Extract the (x, y) coordinate from the center of the cell holding the provided text.  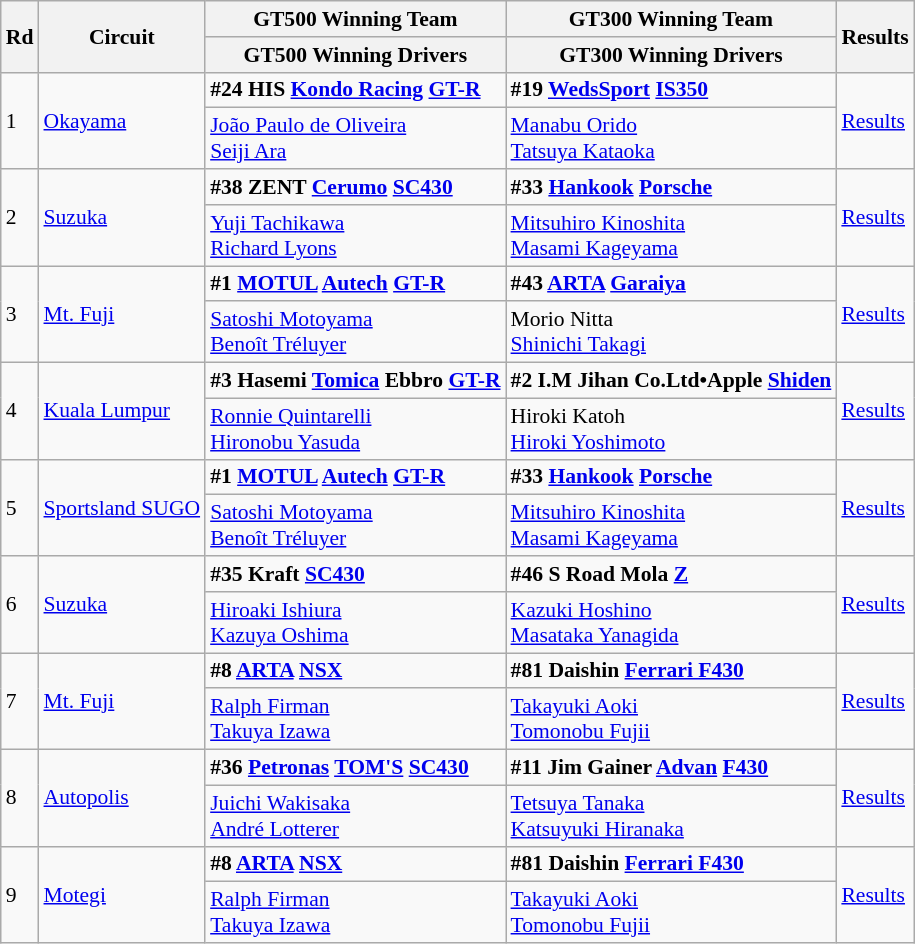
#35 Kraft SC430 (355, 574)
Ronnie Quintarelli Hironobu Yasuda (355, 428)
GT500 Winning Drivers (355, 55)
7 (20, 702)
#43 ARTA Garaiya (672, 284)
#11 Jim Gainer Advan F430 (672, 768)
3 (20, 314)
6 (20, 604)
Sportsland SUGO (122, 508)
#24 HIS Kondo Racing GT-R (355, 90)
#2 I.M Jihan Co.Ltd•Apple Shiden (672, 381)
Rd (20, 36)
5 (20, 508)
Kazuki Hoshino Masataka Yanagida (672, 622)
Hiroaki Ishiura Kazuya Oshima (355, 622)
1 (20, 120)
Tetsuya Tanaka Katsuyuki Hiranaka (672, 816)
Motegi (122, 894)
Juichi Wakisaka André Lotterer (355, 816)
João Paulo de Oliveira Seiji Ara (355, 138)
4 (20, 412)
Manabu Orido Tatsuya Kataoka (672, 138)
Hiroki Katoh Hiroki Yoshimoto (672, 428)
8 (20, 798)
2 (20, 218)
Yuji Tachikawa Richard Lyons (355, 236)
#3 Hasemi Tomica Ebbro GT-R (355, 381)
#19 WedsSport IS350 (672, 90)
Okayama (122, 120)
Autopolis (122, 798)
GT300 Winning Team (672, 19)
#46 S Road Mola Z (672, 574)
#36 Petronas TOM'S SC430 (355, 768)
GT500 Winning Team (355, 19)
GT300 Winning Drivers (672, 55)
Circuit (122, 36)
Kuala Lumpur (122, 412)
9 (20, 894)
#38 ZENT Cerumo SC430 (355, 187)
Morio Nitta Shinichi Takagi (672, 332)
